Output the [X, Y] coordinate of the center of the cell containing the given text.  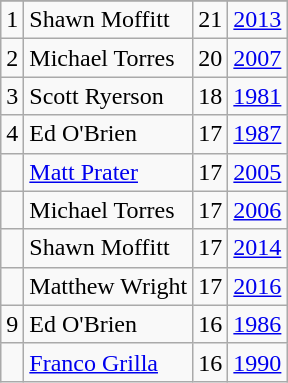
Matthew Wright [108, 286]
Matt Prater [108, 172]
2 [12, 58]
1987 [258, 134]
20 [210, 58]
2006 [258, 210]
2007 [258, 58]
2016 [258, 286]
2014 [258, 248]
9 [12, 324]
4 [12, 134]
1 [12, 20]
2005 [258, 172]
Scott Ryerson [108, 96]
3 [12, 96]
2013 [258, 20]
1990 [258, 362]
Franco Grilla [108, 362]
1981 [258, 96]
1986 [258, 324]
21 [210, 20]
18 [210, 96]
